Output the [X, Y] coordinate of the center of the cell containing the given text.  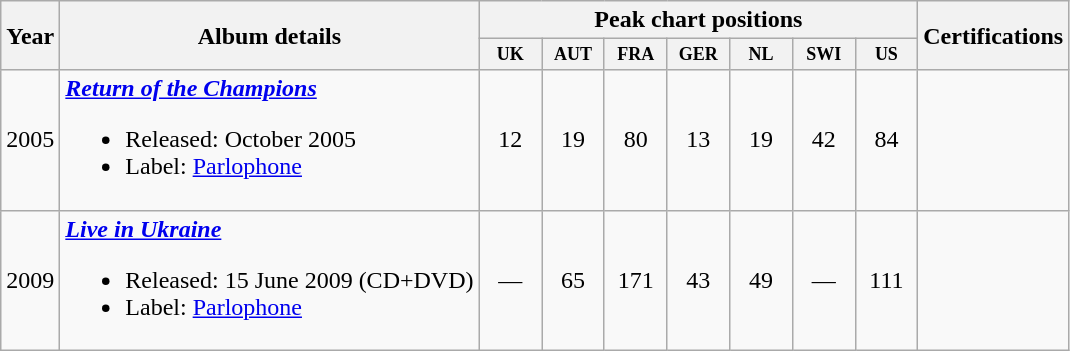
GER [698, 54]
UK [510, 54]
US [886, 54]
84 [886, 140]
Live in UkraineReleased: 15 June 2009 (CD+DVD)Label: Parlophone [270, 280]
NL [762, 54]
42 [824, 140]
43 [698, 280]
65 [574, 280]
FRA [636, 54]
12 [510, 140]
171 [636, 280]
80 [636, 140]
Album details [270, 36]
Peak chart positions [698, 20]
49 [762, 280]
Certifications [994, 36]
SWI [824, 54]
111 [886, 280]
2005 [30, 140]
AUT [574, 54]
13 [698, 140]
2009 [30, 280]
Return of the ChampionsReleased: October 2005Label: Parlophone [270, 140]
Year [30, 36]
